Provide the (x, y) coordinate of the cell's center where the given text is located.  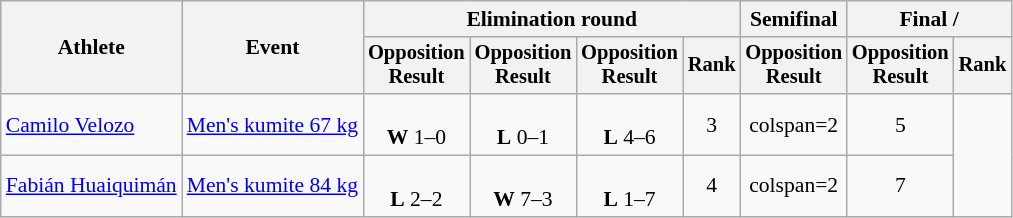
L 0–1 (524, 124)
Camilo Velozo (92, 124)
Athlete (92, 48)
L 4–6 (630, 124)
3 (712, 124)
Elimination round (552, 19)
7 (900, 186)
Final / (929, 19)
Event (272, 48)
4 (712, 186)
Men's kumite 67 kg (272, 124)
Semifinal (794, 19)
L 1–7 (630, 186)
W 1–0 (416, 124)
Men's kumite 84 kg (272, 186)
5 (900, 124)
W 7–3 (524, 186)
Fabián Huaiquimán (92, 186)
L 2–2 (416, 186)
